Provide the [x, y] coordinate of the cell's center where the given text is located.  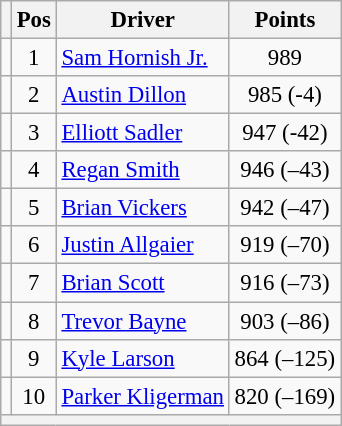
Points [284, 20]
6 [34, 245]
Kyle Larson [142, 358]
947 (-42) [284, 133]
919 (–70) [284, 245]
903 (–86) [284, 321]
985 (-4) [284, 95]
916 (–73) [284, 283]
Elliott Sadler [142, 133]
820 (–169) [284, 396]
2 [34, 95]
Justin Allgaier [142, 245]
Brian Vickers [142, 208]
5 [34, 208]
946 (–43) [284, 170]
989 [284, 58]
7 [34, 283]
9 [34, 358]
10 [34, 396]
1 [34, 58]
Parker Kligerman [142, 396]
4 [34, 170]
8 [34, 321]
864 (–125) [284, 358]
Regan Smith [142, 170]
3 [34, 133]
Pos [34, 20]
942 (–47) [284, 208]
Trevor Bayne [142, 321]
Driver [142, 20]
Brian Scott [142, 283]
Austin Dillon [142, 95]
Sam Hornish Jr. [142, 58]
